Detect which cell encompasses the target text, then output its (x, y) center coordinate. 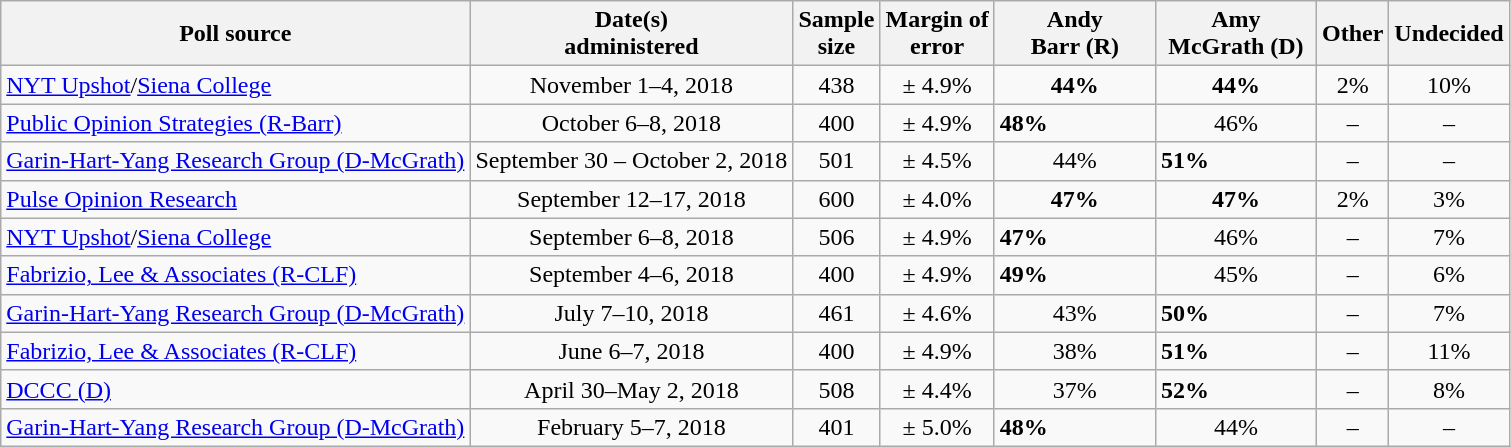
± 5.0% (937, 427)
± 4.0% (937, 199)
Poll source (236, 34)
43% (1074, 313)
September 12–17, 2018 (632, 199)
September 6–8, 2018 (632, 237)
6% (1449, 275)
Pulse Opinion Research (236, 199)
8% (1449, 389)
501 (836, 161)
10% (1449, 85)
AndyBarr (R) (1074, 34)
Other (1352, 34)
506 (836, 237)
September 4–6, 2018 (632, 275)
± 4.4% (937, 389)
461 (836, 313)
38% (1074, 351)
AmyMcGrath (D) (1236, 34)
Public Opinion Strategies (R-Barr) (236, 123)
June 6–7, 2018 (632, 351)
49% (1074, 275)
Undecided (1449, 34)
October 6–8, 2018 (632, 123)
Samplesize (836, 34)
45% (1236, 275)
Date(s)administered (632, 34)
± 4.5% (937, 161)
3% (1449, 199)
February 5–7, 2018 (632, 427)
November 1–4, 2018 (632, 85)
37% (1074, 389)
DCCC (D) (236, 389)
52% (1236, 389)
401 (836, 427)
April 30–May 2, 2018 (632, 389)
± 4.6% (937, 313)
Margin oferror (937, 34)
July 7–10, 2018 (632, 313)
438 (836, 85)
600 (836, 199)
50% (1236, 313)
508 (836, 389)
11% (1449, 351)
September 30 – October 2, 2018 (632, 161)
